Identify which cell holds the provided text, then report its [X, Y] central coordinate. 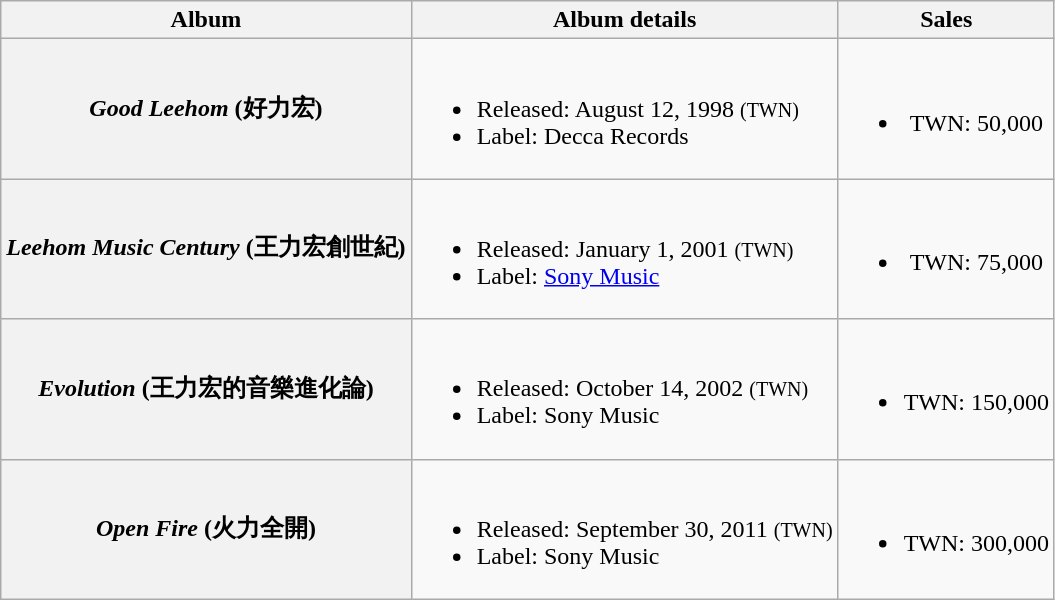
Good Leehom (好力宏) [206, 109]
Released: October 14, 2002 (TWN)Label: Sony Music [624, 389]
TWN: 150,000 [946, 389]
Open Fire (火力全開) [206, 529]
TWN: 50,000 [946, 109]
Album details [624, 20]
Released: September 30, 2011 (TWN)Label: Sony Music [624, 529]
Released: January 1, 2001 (TWN)Label: Sony Music [624, 249]
Evolution (王力宏的音樂進化論) [206, 389]
Sales [946, 20]
Leehom Music Century (王力宏創世紀) [206, 249]
TWN: 300,000 [946, 529]
TWN: 75,000 [946, 249]
Album [206, 20]
Released: August 12, 1998 (TWN)Label: Decca Records [624, 109]
